Capture the cell that displays the provided text and extract its (X, Y) central coordinate. 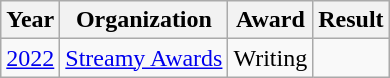
Organization (144, 20)
Writing (270, 58)
Award (270, 20)
Result (351, 20)
2022 (30, 58)
Year (30, 20)
Streamy Awards (144, 58)
